Locate the cell with the specified text and output its [X, Y] center coordinate. 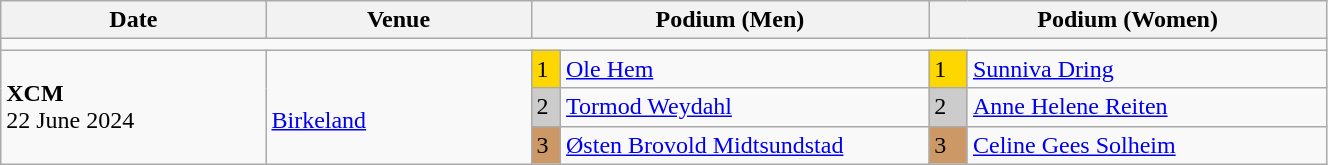
Østen Brovold Midtsundstad [745, 145]
Date [134, 20]
Venue [398, 20]
Podium (Women) [1128, 20]
Podium (Men) [730, 20]
XCM 22 June 2024 [134, 107]
Ole Hem [745, 69]
Tormod Weydahl [745, 107]
Sunniva Dring [1146, 69]
Anne Helene Reiten [1146, 107]
Birkeland [398, 107]
Celine Gees Solheim [1146, 145]
